Capture the cell that displays the provided text and extract its (X, Y) central coordinate. 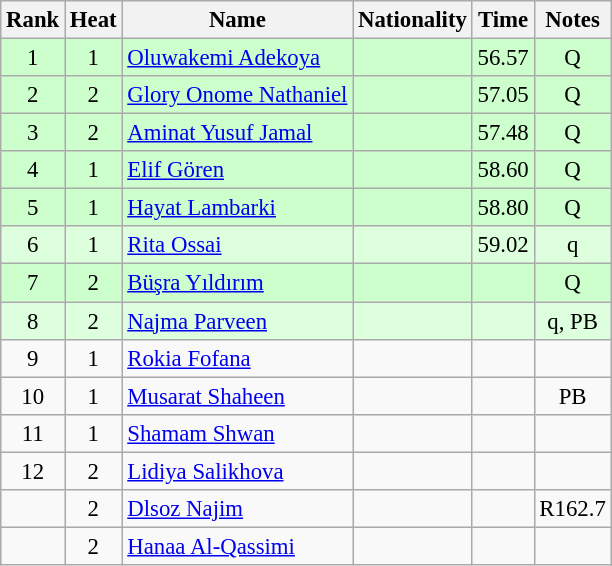
57.05 (503, 95)
Heat (94, 20)
Oluwakemi Adekoya (238, 58)
Hayat Lambarki (238, 208)
Rita Ossai (238, 245)
58.60 (503, 170)
12 (33, 471)
11 (33, 433)
58.80 (503, 208)
PB (572, 396)
Lidiya Salikhova (238, 471)
57.48 (503, 133)
R162.7 (572, 509)
Najma Parveen (238, 321)
Notes (572, 20)
Rank (33, 20)
10 (33, 396)
5 (33, 208)
Elif Gören (238, 170)
56.57 (503, 58)
8 (33, 321)
3 (33, 133)
4 (33, 170)
q, PB (572, 321)
Dlsoz Najim (238, 509)
Glory Onome Nathaniel (238, 95)
6 (33, 245)
Shamam Shwan (238, 433)
7 (33, 283)
Nationality (412, 20)
q (572, 245)
Büşra Yıldırım (238, 283)
Time (503, 20)
Musarat Shaheen (238, 396)
59.02 (503, 245)
Name (238, 20)
Rokia Fofana (238, 358)
9 (33, 358)
Aminat Yusuf Jamal (238, 133)
Hanaa Al-Qassimi (238, 546)
